Provide the (x, y) coordinate of the cell's center where the given text is located.  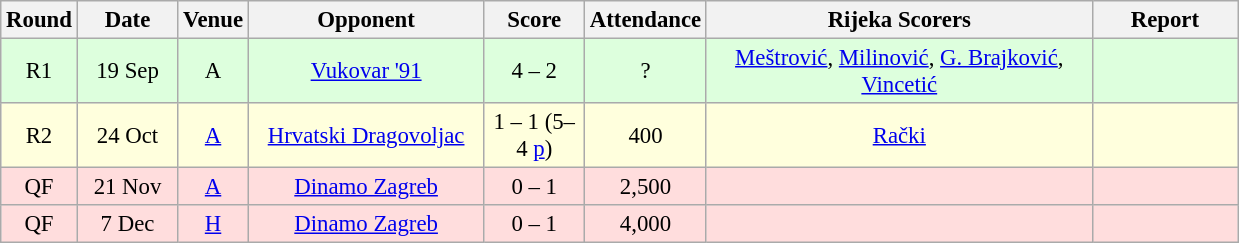
1 – 1 (5–4 p) (534, 136)
2,500 (646, 187)
4,000 (646, 224)
Date (128, 20)
24 Oct (128, 136)
Opponent (366, 20)
7 Dec (128, 224)
Hrvatski Dragovoljac (366, 136)
Round (39, 20)
R2 (39, 136)
? (646, 72)
R1 (39, 72)
Vukovar '91 (366, 72)
Report (1165, 20)
Score (534, 20)
21 Nov (128, 187)
H (214, 224)
Rijeka Scorers (899, 20)
Meštrović, Milinović, G. Brajković, Vincetić (899, 72)
19 Sep (128, 72)
Attendance (646, 20)
4 – 2 (534, 72)
400 (646, 136)
Rački (899, 136)
Venue (214, 20)
